Scan for the cell matching the given text and deliver its (x, y) coordinate at center. 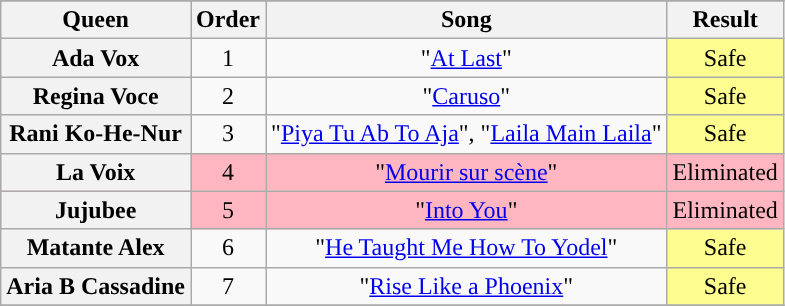
Regina Voce (96, 96)
Matante Alex (96, 248)
5 (228, 210)
"Rise Like a Phoenix" (466, 286)
Aria B Cassadine (96, 286)
Jujubee (96, 210)
"Mourir sur scène" (466, 172)
Queen (96, 20)
4 (228, 172)
Ada Vox (96, 58)
Rani Ko-He-Nur (96, 134)
Song (466, 20)
"Caruso" (466, 96)
Result (725, 20)
"Piya Tu Ab To Aja", "Laila Main Laila" (466, 134)
3 (228, 134)
Order (228, 20)
"Into You" (466, 210)
1 (228, 58)
La Voix (96, 172)
7 (228, 286)
6 (228, 248)
"He Taught Me How To Yodel" (466, 248)
"At Last" (466, 58)
2 (228, 96)
